Output the (X, Y) coordinate of the center of the cell containing the given text.  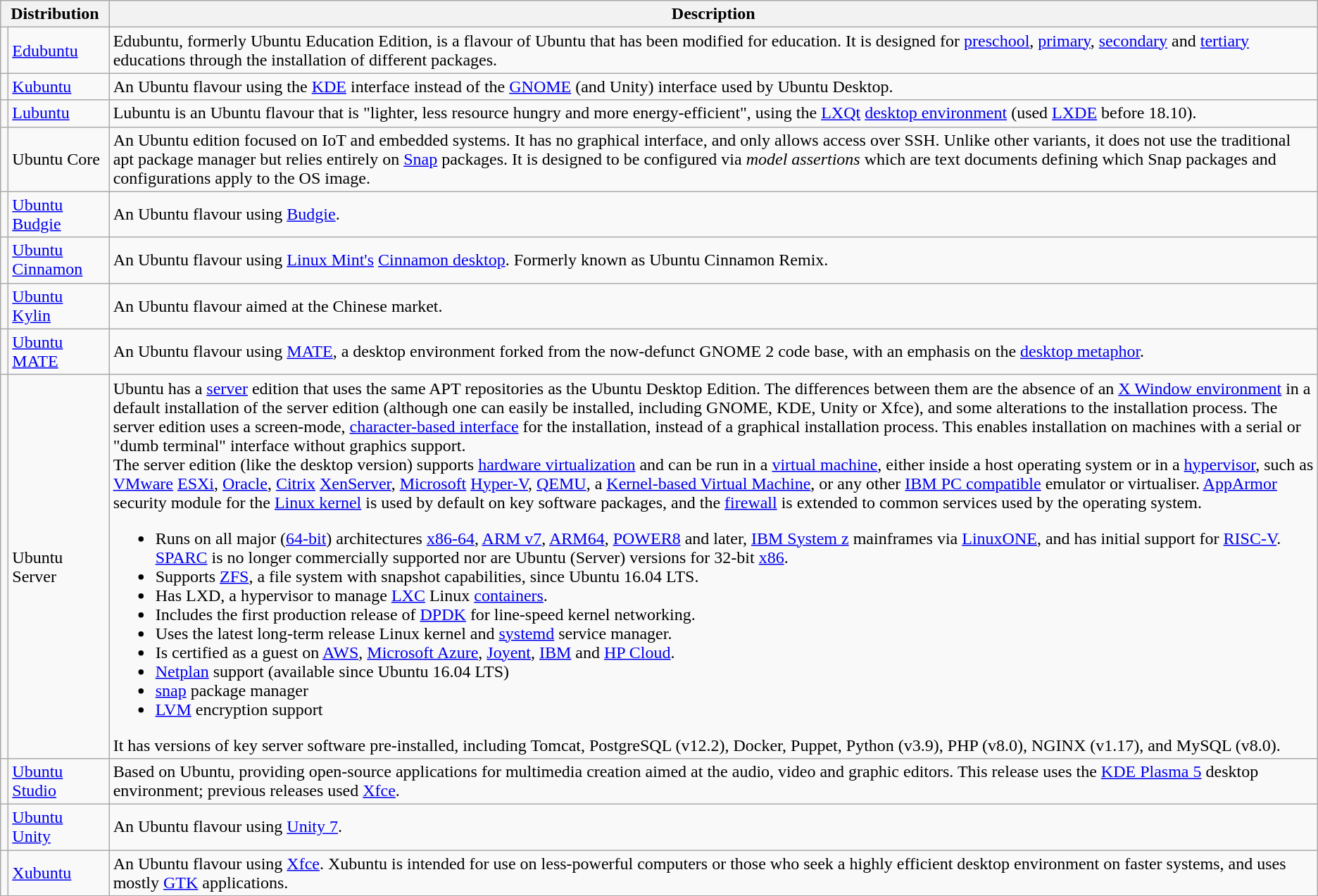
Ubuntu Core (59, 159)
Ubuntu Cinnamon (59, 260)
Description (713, 14)
Xubuntu (59, 873)
Ubuntu Server (59, 566)
An Ubuntu flavour using Linux Mint's Cinnamon desktop. Formerly known as Ubuntu Cinnamon Remix. (713, 260)
An Ubuntu flavour using the KDE interface instead of the GNOME (and Unity) interface used by Ubuntu Desktop. (713, 87)
Kubuntu (59, 87)
Edubuntu (59, 51)
Ubuntu Budgie (59, 214)
Ubuntu Kylin (59, 305)
Ubuntu MATE (59, 352)
An Ubuntu flavour using MATE, a desktop environment forked from the now-defunct GNOME 2 code base, with an emphasis on the desktop metaphor. (713, 352)
An Ubuntu flavour using Unity 7. (713, 826)
Distribution (55, 14)
An Ubuntu flavour using Budgie. (713, 214)
An Ubuntu flavour aimed at the Chinese market. (713, 305)
Ubuntu Studio (59, 781)
Ubuntu Unity (59, 826)
Lubuntu (59, 113)
